Return (x, y) of the center of cell containing provided text 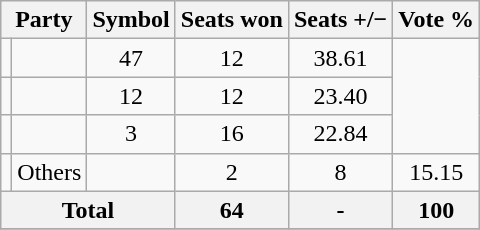
2 (232, 172)
8 (340, 172)
16 (232, 134)
22.84 (340, 134)
38.61 (340, 58)
Total (88, 210)
Symbol (131, 20)
100 (436, 210)
Seats won (232, 20)
64 (232, 210)
3 (131, 134)
Seats +/− (340, 20)
23.40 (340, 96)
Vote % (436, 20)
47 (131, 58)
15.15 (436, 172)
Others (50, 172)
Party (44, 20)
- (340, 210)
